Capture the cell that displays the provided text and extract its [x, y] central coordinate. 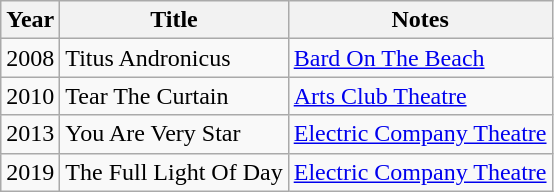
Bard On The Beach [420, 58]
2008 [30, 58]
2010 [30, 96]
The Full Light Of Day [174, 172]
Tear The Curtain [174, 96]
2013 [30, 134]
Titus Andronicus [174, 58]
You Are Very Star [174, 134]
Title [174, 20]
Year [30, 20]
2019 [30, 172]
Arts Club Theatre [420, 96]
Notes [420, 20]
